Search for the cell housing the specified text and yield its (x, y) center coordinate. 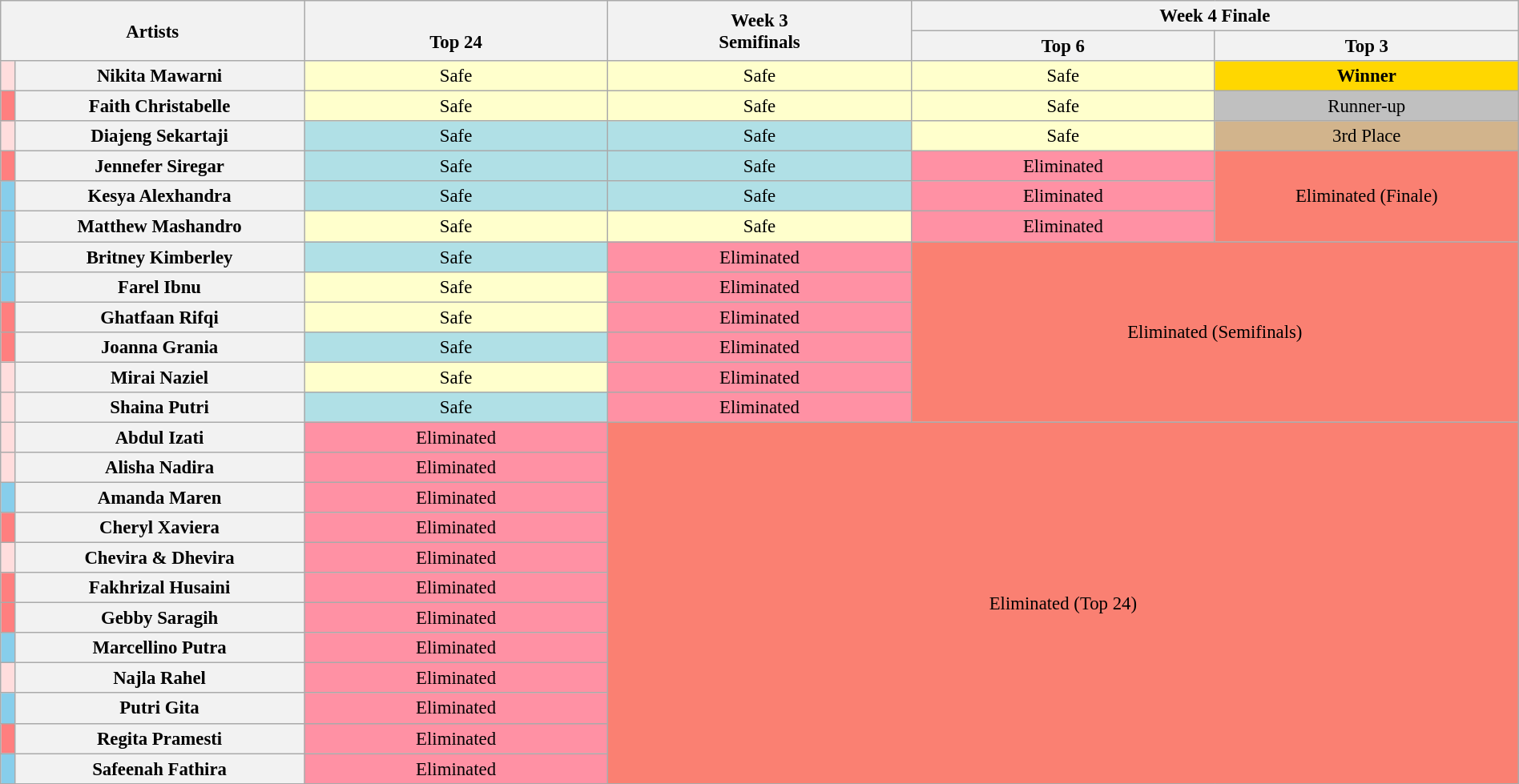
Amanda Maren (159, 497)
Chevira & Dhevira (159, 558)
Top 6 (1062, 46)
Top 3 (1367, 46)
Ghatfaan Rifqi (159, 317)
Gebby Saragih (159, 618)
Faith Christabelle (159, 107)
Shaina Putri (159, 408)
Top 24 (457, 30)
Winner (1367, 76)
Britney Kimberley (159, 257)
Joanna Grania (159, 347)
Artists (152, 30)
Safeenah Fathira (159, 769)
Marcellino Putra (159, 648)
Najla Rahel (159, 678)
Mirai Naziel (159, 377)
Jennefer Siregar (159, 167)
3rd Place (1367, 136)
Matthew Mashandro (159, 227)
Eliminated (Top 24) (1064, 602)
Regita Pramesti (159, 738)
Eliminated (Semifinals) (1215, 332)
Week 4 Finale (1215, 16)
Runner-up (1367, 107)
Diajeng Sekartaji (159, 136)
Fakhrizal Husaini (159, 588)
Week 3Semifinals (759, 30)
Abdul Izati (159, 437)
Farel Ibnu (159, 287)
Eliminated (Finale) (1367, 197)
Kesya Alexhandra (159, 196)
Alisha Nadira (159, 468)
Nikita Mawarni (159, 76)
Cheryl Xaviera (159, 528)
Putri Gita (159, 709)
